Detect which cell encompasses the target text, then output its [x, y] center coordinate. 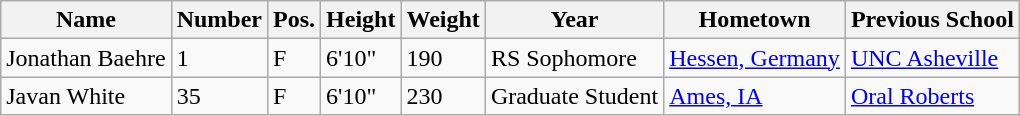
Name [86, 20]
Weight [443, 20]
Year [574, 20]
Hessen, Germany [755, 58]
Pos. [294, 20]
Oral Roberts [932, 96]
UNC Asheville [932, 58]
Previous School [932, 20]
Javan White [86, 96]
35 [219, 96]
1 [219, 58]
Graduate Student [574, 96]
Ames, IA [755, 96]
Hometown [755, 20]
Number [219, 20]
190 [443, 58]
Height [361, 20]
RS Sophomore [574, 58]
230 [443, 96]
Jonathan Baehre [86, 58]
